Scan for the cell matching the given text and deliver its [X, Y] coordinate at center. 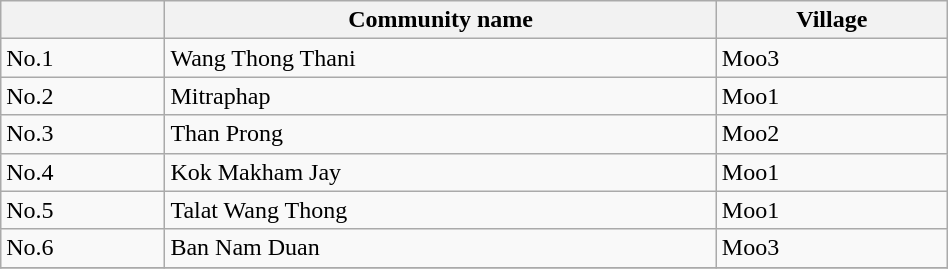
Wang Thong Thani [440, 58]
Moo2 [832, 134]
Mitraphap [440, 96]
Than Prong [440, 134]
No.5 [83, 210]
No.6 [83, 248]
Village [832, 20]
Community name [440, 20]
Ban Nam Duan [440, 248]
No.1 [83, 58]
No.4 [83, 172]
Talat Wang Thong [440, 210]
Kok Makham Jay [440, 172]
No.2 [83, 96]
No.3 [83, 134]
